Determine the [x, y] coordinate at the center of the cell enclosing the given text.  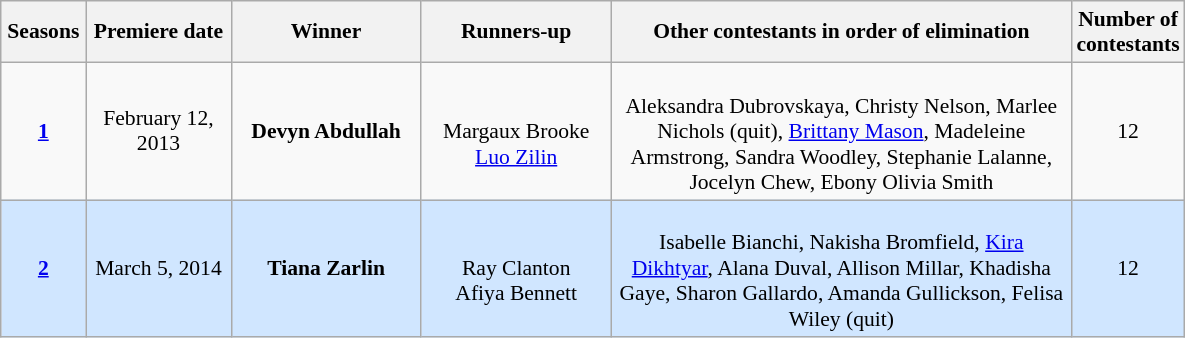
Margaux Brooke Luo Zilin [516, 131]
Seasons [44, 32]
Other contestants in order of elimination [841, 32]
March 5, 2014 [158, 269]
Winner [326, 32]
February 12, 2013 [158, 131]
1 [44, 131]
Ray Clanton Afiya Bennett [516, 269]
Premiere date [158, 32]
Devyn Abdullah [326, 131]
Number of contestants [1128, 32]
Tiana Zarlin [326, 269]
2 [44, 269]
Runners-up [516, 32]
